For the text-containing cell, return its midpoint in (X, Y) coordinate format. 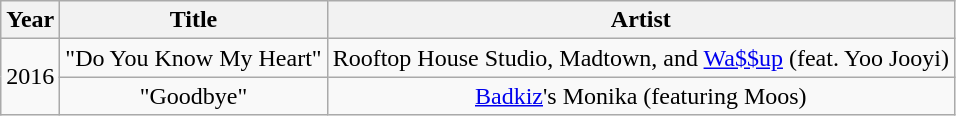
2016 (30, 77)
Title (194, 20)
Badkiz's Monika (featuring Moos) (640, 96)
"Goodbye" (194, 96)
"Do You Know My Heart" (194, 58)
Year (30, 20)
Rooftop House Studio, Madtown, and Wa$$up (feat. Yoo Jooyi) (640, 58)
Artist (640, 20)
